Locate the cell with the specified text and output its [x, y] center coordinate. 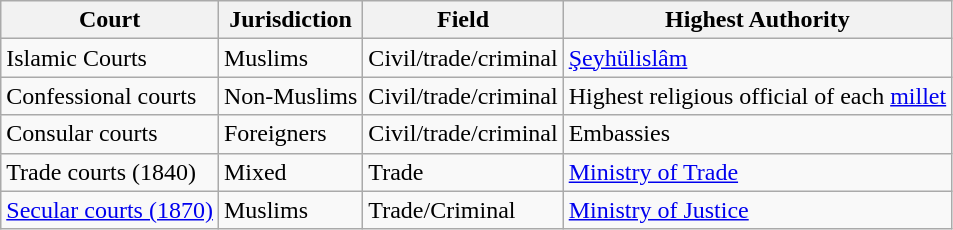
Trade courts (1840) [110, 172]
Trade [463, 172]
Field [463, 20]
Islamic Courts [110, 58]
Consular courts [110, 134]
Trade/Criminal [463, 210]
Confessional courts [110, 96]
Secular courts (1870) [110, 210]
Ministry of Justice [758, 210]
Non-Muslims [290, 96]
Foreigners [290, 134]
Jurisdiction [290, 20]
Highest Authority [758, 20]
Ministry of Trade [758, 172]
Şeyhülislâm [758, 58]
Highest religious official of each millet [758, 96]
Embassies [758, 134]
Court [110, 20]
Mixed [290, 172]
